From the cell containing the given text, extract its center point as [x, y] coordinate. 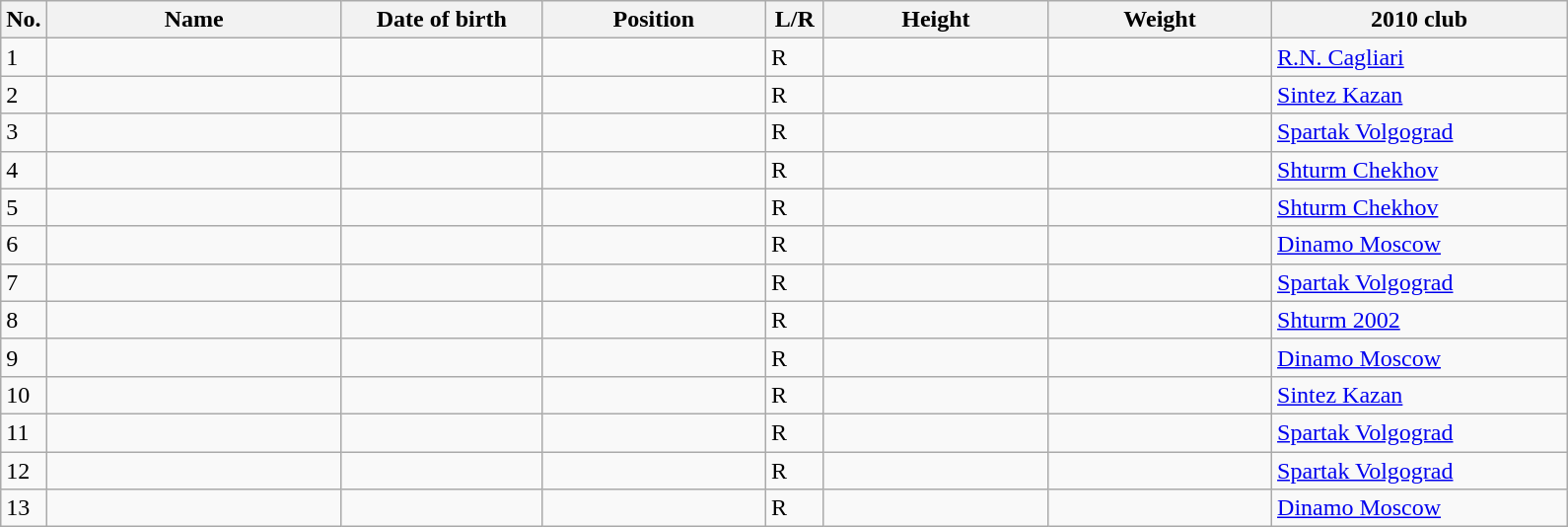
Date of birth [442, 20]
L/R [795, 20]
7 [24, 282]
2010 club [1420, 20]
Height [935, 20]
2 [24, 95]
9 [24, 357]
R.N. Cagliari [1420, 57]
Shturm 2002 [1420, 320]
10 [24, 395]
No. [24, 20]
1 [24, 57]
Weight [1160, 20]
5 [24, 207]
4 [24, 170]
Name [193, 20]
Position [653, 20]
12 [24, 471]
3 [24, 132]
11 [24, 432]
8 [24, 320]
6 [24, 245]
13 [24, 508]
